Return the [x, y] coordinate for the center point of the cell that contains the specified text.  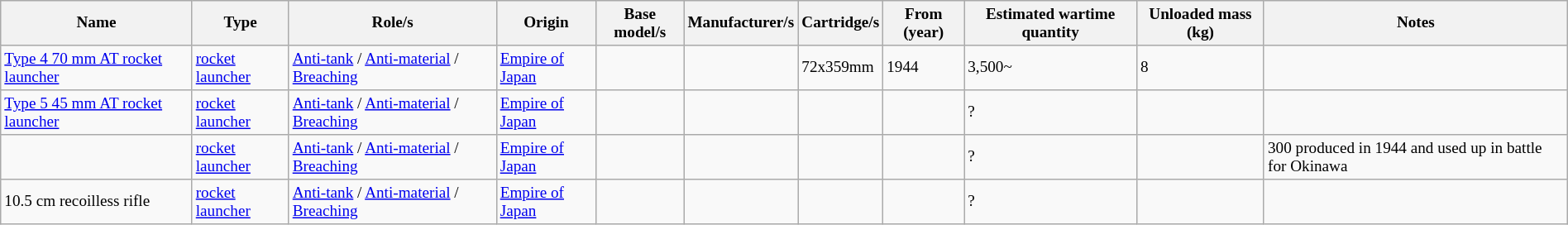
Role/s [392, 23]
From (year) [924, 23]
8 [1200, 68]
Origin [546, 23]
300 produced in 1944 and used up in battle for Okinawa [1416, 157]
Name [96, 23]
72x359mm [840, 68]
Type [240, 23]
Type 5 45 mm AT rocket launcher [96, 112]
Notes [1416, 23]
Type 4 70 mm AT rocket launcher [96, 68]
Base model/s [640, 23]
10.5 cm recoilless rifle [96, 202]
Estimated wartime quantity [1050, 23]
Manufacturer/s [741, 23]
3,500~ [1050, 68]
Cartridge/s [840, 23]
Unloaded mass (kg) [1200, 23]
1944 [924, 68]
